Capture the cell that displays the provided text and extract its [x, y] central coordinate. 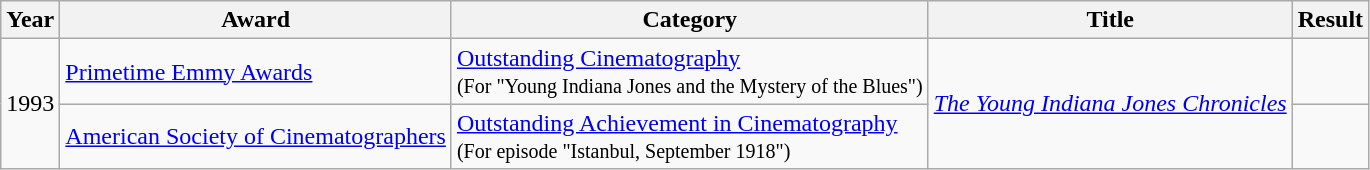
Year [30, 20]
Outstanding Cinematography(For "Young Indiana Jones and the Mystery of the Blues") [690, 72]
Title [1110, 20]
Award [256, 20]
The Young Indiana Jones Chronicles [1110, 104]
Outstanding Achievement in Cinematography(For episode "Istanbul, September 1918") [690, 136]
Primetime Emmy Awards [256, 72]
Result [1330, 20]
1993 [30, 104]
American Society of Cinematographers [256, 136]
Category [690, 20]
